Capture the cell that displays the provided text and extract its (X, Y) central coordinate. 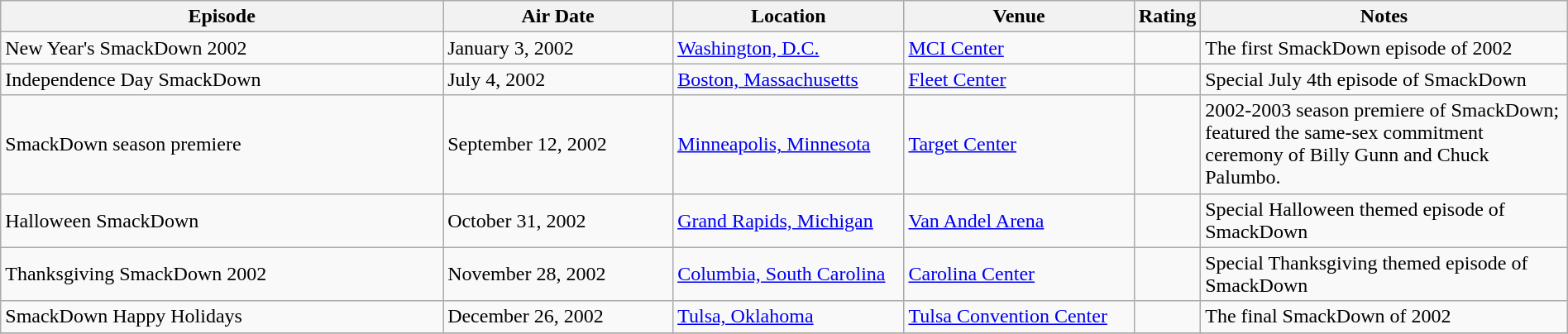
Rating (1167, 17)
July 4, 2002 (558, 79)
Special July 4th episode of SmackDown (1384, 79)
October 31, 2002 (558, 220)
November 28, 2002 (558, 274)
2002-2003 season premiere of SmackDown; featured the same-sex commitment ceremony of Billy Gunn and Chuck Palumbo. (1384, 144)
Columbia, South Carolina (789, 274)
Grand Rapids, Michigan (789, 220)
Special Thanksgiving themed episode of SmackDown (1384, 274)
Van Andel Arena (1019, 220)
Boston, Massachusetts (789, 79)
Independence Day SmackDown (222, 79)
SmackDown Happy Holidays (222, 317)
Minneapolis, Minnesota (789, 144)
September 12, 2002 (558, 144)
Washington, D.C. (789, 48)
The final SmackDown of 2002 (1384, 317)
Location (789, 17)
MCI Center (1019, 48)
Halloween SmackDown (222, 220)
Air Date (558, 17)
Venue (1019, 17)
Tulsa Convention Center (1019, 317)
Carolina Center (1019, 274)
December 26, 2002 (558, 317)
Notes (1384, 17)
Target Center (1019, 144)
Episode (222, 17)
January 3, 2002 (558, 48)
Special Halloween themed episode of SmackDown (1384, 220)
Thanksgiving SmackDown 2002 (222, 274)
The first SmackDown episode of 2002 (1384, 48)
Fleet Center (1019, 79)
New Year's SmackDown 2002 (222, 48)
SmackDown season premiere (222, 144)
Tulsa, Oklahoma (789, 317)
